Determine the (X, Y) coordinate at the center of the cell enclosing the given text.  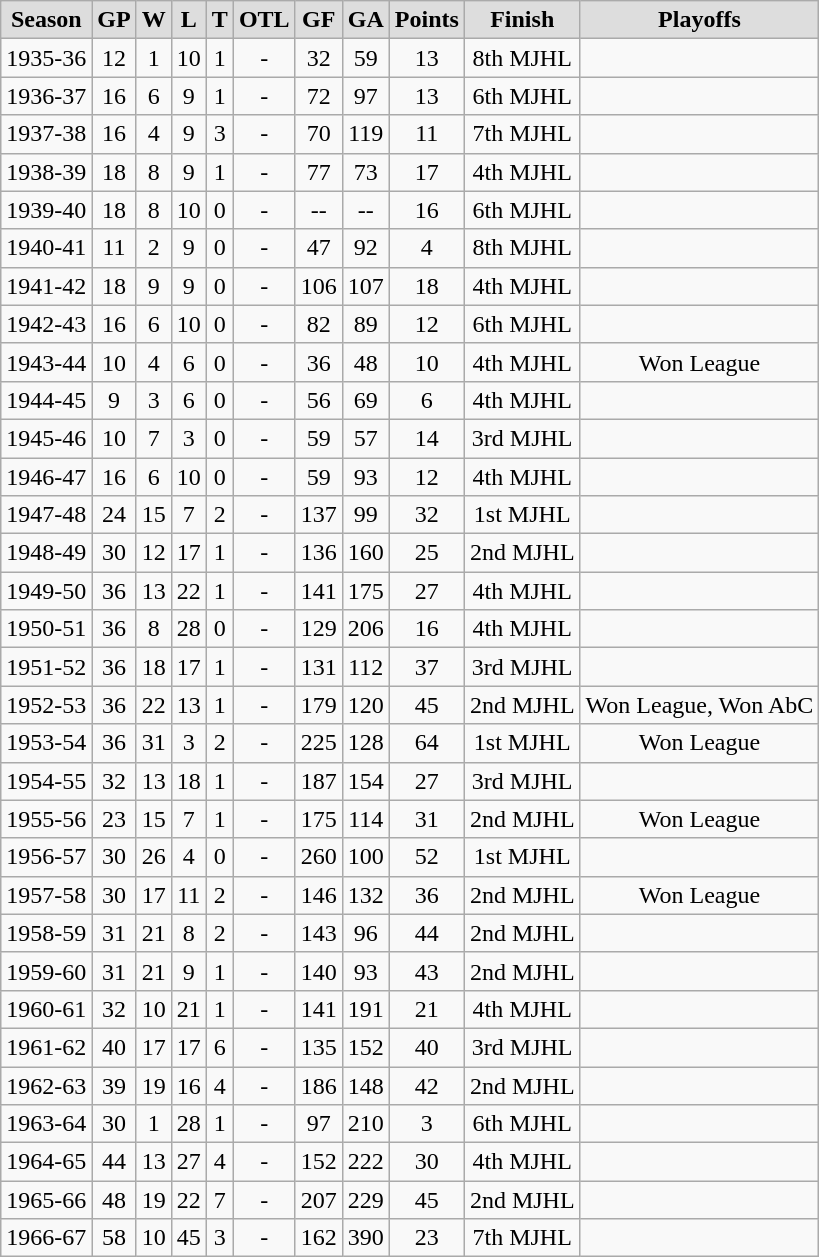
T (220, 20)
82 (318, 324)
1947-48 (46, 515)
1964-65 (46, 1162)
56 (318, 400)
42 (426, 1085)
1945-46 (46, 438)
136 (318, 553)
1966-67 (46, 1238)
99 (366, 515)
Won League, Won AbC (700, 705)
112 (366, 667)
132 (366, 895)
129 (318, 629)
154 (366, 781)
70 (318, 134)
Finish (522, 20)
89 (366, 324)
1961-62 (46, 1047)
1937-38 (46, 134)
25 (426, 553)
222 (366, 1162)
162 (318, 1238)
14 (426, 438)
100 (366, 857)
1963-64 (46, 1124)
114 (366, 819)
GF (318, 20)
Points (426, 20)
187 (318, 781)
24 (114, 515)
52 (426, 857)
69 (366, 400)
1939-40 (46, 210)
39 (114, 1085)
47 (318, 248)
1954-55 (46, 781)
1940-41 (46, 248)
GA (366, 20)
390 (366, 1238)
106 (318, 286)
W (154, 20)
1943-44 (46, 362)
137 (318, 515)
OTL (264, 20)
1936-37 (46, 96)
1956-57 (46, 857)
1949-50 (46, 591)
107 (366, 286)
1944-45 (46, 400)
260 (318, 857)
Season (46, 20)
1951-52 (46, 667)
1958-59 (46, 933)
191 (366, 1009)
160 (366, 553)
1941-42 (46, 286)
GP (114, 20)
1960-61 (46, 1009)
1948-49 (46, 553)
64 (426, 743)
148 (366, 1085)
120 (366, 705)
186 (318, 1085)
1959-60 (46, 971)
37 (426, 667)
210 (366, 1124)
146 (318, 895)
1942-43 (46, 324)
77 (318, 172)
207 (318, 1200)
1962-63 (46, 1085)
1955-56 (46, 819)
1952-53 (46, 705)
26 (154, 857)
140 (318, 971)
57 (366, 438)
179 (318, 705)
128 (366, 743)
92 (366, 248)
Playoffs (700, 20)
1946-47 (46, 477)
1957-58 (46, 895)
96 (366, 933)
1938-39 (46, 172)
1953-54 (46, 743)
72 (318, 96)
131 (318, 667)
1965-66 (46, 1200)
58 (114, 1238)
L (188, 20)
73 (366, 172)
229 (366, 1200)
119 (366, 134)
206 (366, 629)
43 (426, 971)
225 (318, 743)
143 (318, 933)
1950-51 (46, 629)
135 (318, 1047)
1935-36 (46, 58)
